Extract the [x, y] coordinate from the center of the cell holding the provided text.  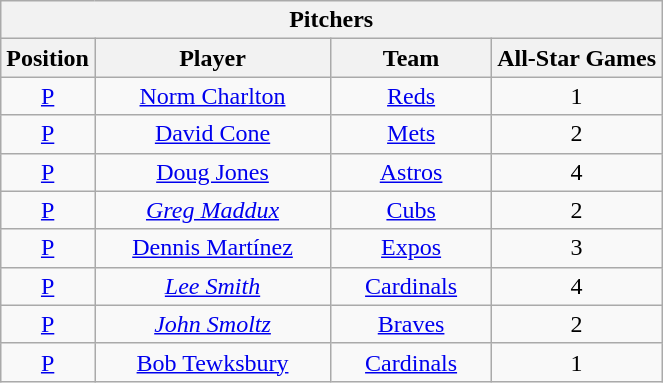
David Cone [212, 134]
John Smoltz [212, 324]
Player [212, 58]
Bob Tewksbury [212, 362]
Expos [412, 248]
Reds [412, 96]
3 [577, 248]
Astros [412, 172]
Pitchers [332, 20]
Dennis Martínez [212, 248]
Mets [412, 134]
All-Star Games [577, 58]
Team [412, 58]
Norm Charlton [212, 96]
Greg Maddux [212, 210]
Lee Smith [212, 286]
Position [48, 58]
Doug Jones [212, 172]
Cubs [412, 210]
Braves [412, 324]
